Search for the cell housing the specified text and yield its [X, Y] center coordinate. 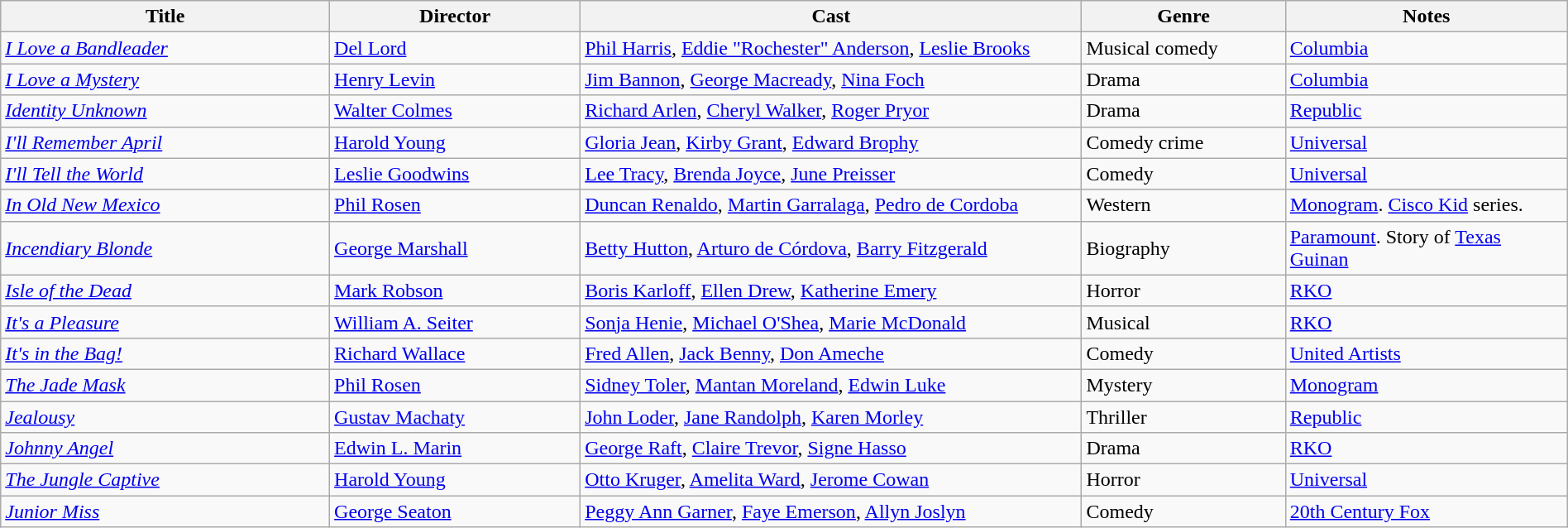
Betty Hutton, Arturo de Córdova, Barry Fitzgerald [831, 248]
I Love a Bandleader [165, 48]
George Raft, Claire Trevor, Signe Hasso [831, 449]
Henry Levin [455, 79]
Boris Karloff, Ellen Drew, Katherine Emery [831, 290]
I'll Remember April [165, 142]
The Jungle Captive [165, 480]
Title [165, 17]
Peggy Ann Garner, Faye Emerson, Allyn Joslyn [831, 511]
Isle of the Dead [165, 290]
Mystery [1183, 385]
Identity Unknown [165, 111]
It's in the Bag! [165, 353]
George Seaton [455, 511]
Cast [831, 17]
Jim Bannon, George Macready, Nina Foch [831, 79]
Comedy crime [1183, 142]
Otto Kruger, Amelita Ward, Jerome Cowan [831, 480]
Thriller [1183, 416]
George Marshall [455, 248]
Gustav Machaty [455, 416]
The Jade Mask [165, 385]
John Loder, Jane Randolph, Karen Morley [831, 416]
Notes [1426, 17]
Richard Arlen, Cheryl Walker, Roger Pryor [831, 111]
Monogram [1426, 385]
United Artists [1426, 353]
Mark Robson [455, 290]
Biography [1183, 248]
William A. Seiter [455, 322]
20th Century Fox [1426, 511]
Walter Colmes [455, 111]
Johnny Angel [165, 449]
Leslie Goodwins [455, 174]
Del Lord [455, 48]
Genre [1183, 17]
Paramount. Story of Texas Guinan [1426, 248]
Gloria Jean, Kirby Grant, Edward Brophy [831, 142]
Musical [1183, 322]
Fred Allen, Jack Benny, Don Ameche [831, 353]
Edwin L. Marin [455, 449]
Musical comedy [1183, 48]
Western [1183, 205]
Duncan Renaldo, Martin Garralaga, Pedro de Cordoba [831, 205]
In Old New Mexico [165, 205]
Incendiary Blonde [165, 248]
Director [455, 17]
Jealousy [165, 416]
Richard Wallace [455, 353]
I'll Tell the World [165, 174]
I Love a Mystery [165, 79]
Monogram. Cisco Kid series. [1426, 205]
Lee Tracy, Brenda Joyce, June Preisser [831, 174]
Junior Miss [165, 511]
Sonja Henie, Michael O'Shea, Marie McDonald [831, 322]
Phil Harris, Eddie "Rochester" Anderson, Leslie Brooks [831, 48]
Sidney Toler, Mantan Moreland, Edwin Luke [831, 385]
It's a Pleasure [165, 322]
